Pinpoint the cell where the given text exists, returning its [x, y] midpoint coordinate. 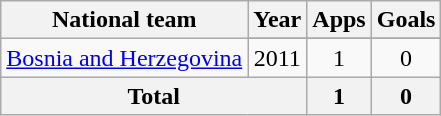
Bosnia and Herzegovina [124, 58]
Year [278, 20]
2011 [278, 58]
Goals [406, 20]
Total [154, 96]
National team [124, 20]
Apps [339, 20]
